From the cell containing the given text, extract its center point as [X, Y] coordinate. 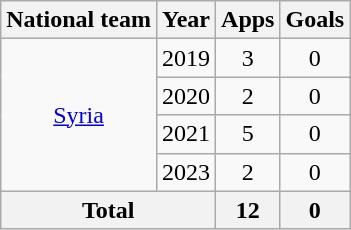
2021 [186, 134]
2020 [186, 96]
2023 [186, 172]
Syria [79, 115]
2019 [186, 58]
5 [248, 134]
Year [186, 20]
National team [79, 20]
Apps [248, 20]
Total [108, 210]
Goals [315, 20]
12 [248, 210]
3 [248, 58]
